For the text-containing cell, return its midpoint in (X, Y) coordinate format. 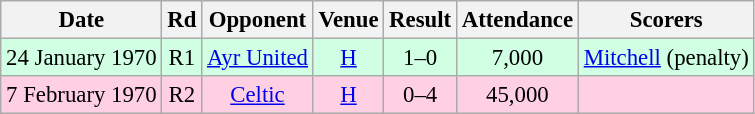
1–0 (420, 58)
Mitchell (penalty) (666, 58)
7 February 1970 (82, 95)
Date (82, 20)
24 January 1970 (82, 58)
Opponent (258, 20)
Venue (348, 20)
Rd (182, 20)
Result (420, 20)
Scorers (666, 20)
R1 (182, 58)
Attendance (517, 20)
45,000 (517, 95)
7,000 (517, 58)
Ayr United (258, 58)
0–4 (420, 95)
R2 (182, 95)
Celtic (258, 95)
